Find where the given text appears and provide that cell's center as [X, Y] coordinate. 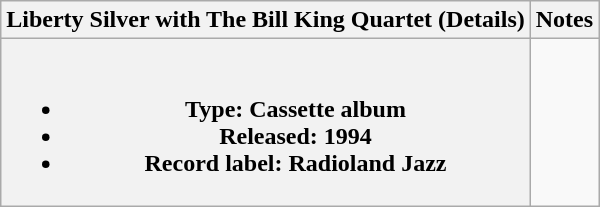
Type: Cassette albumReleased: 1994Record label: Radioland Jazz [266, 122]
Notes [564, 20]
Liberty Silver with The Bill King Quartet (Details) [266, 20]
